Pinpoint the cell where the given text exists, returning its (X, Y) midpoint coordinate. 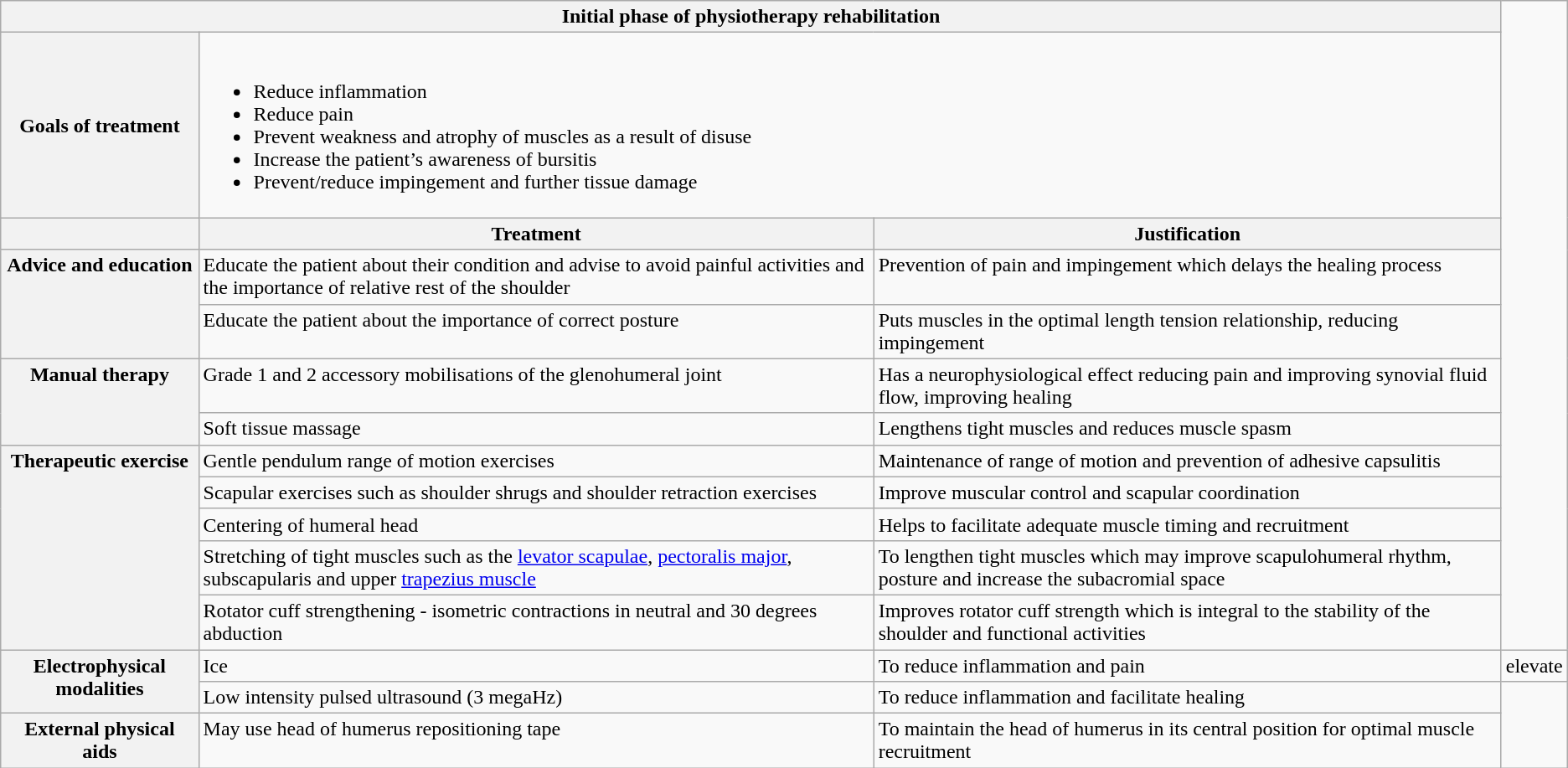
To reduce inflammation and pain (1188, 666)
Helps to facilitate adequate muscle timing and recruitment (1188, 524)
Electrophysical modalities (100, 682)
Gentle pendulum range of motion exercises (536, 461)
To reduce inflammation and facilitate healing (1188, 698)
Initial phase of physiotherapy rehabilitation (750, 17)
Puts muscles in the optimal length tension relationship, reducing impingement (1188, 332)
Low intensity pulsed ultrasound (3 megaHz) (536, 698)
Manual therapy (100, 402)
Maintenance of range of motion and prevention of adhesive capsulitis (1188, 461)
Educate the patient about their condition and advise to avoid painful activities and the importance of relative rest of the shoulder (536, 276)
Improves rotator cuff strength which is integral to the stability of the shoulder and functional activities (1188, 621)
Stretching of tight muscles such as the levator scapulae, pectoralis major, subscapularis and upper trapezius muscle (536, 568)
Advice and education (100, 304)
Goals of treatment (100, 126)
To maintain the head of humerus in its central position for optimal muscle recruitment (1188, 740)
To lengthen tight muscles which may improve scapulohumeral rhythm, posture and increase the subacromial space (1188, 568)
Educate the patient about the importance of correct posture (536, 332)
External physical aids (100, 740)
Justification (1188, 234)
Lengthens tight muscles and reduces muscle spasm (1188, 429)
Ice (536, 666)
Scapular exercises such as shoulder shrugs and shoulder retraction exercises (536, 492)
Centering of humeral head (536, 524)
elevate (1534, 666)
Has a neurophysiological effect reducing pain and improving synovial fluid flow, improving healing (1188, 385)
Prevention of pain and impingement which delays the healing process (1188, 276)
Soft tissue massage (536, 429)
Therapeutic exercise (100, 547)
Improve muscular control and scapular coordination (1188, 492)
Rotator cuff strengthening - isometric contractions in neutral and 30 degrees abduction (536, 621)
Treatment (536, 234)
May use head of humerus repositioning tape (536, 740)
Grade 1 and 2 accessory mobilisations of the glenohumeral joint (536, 385)
